Scan for the cell matching the given text and deliver its (X, Y) coordinate at center. 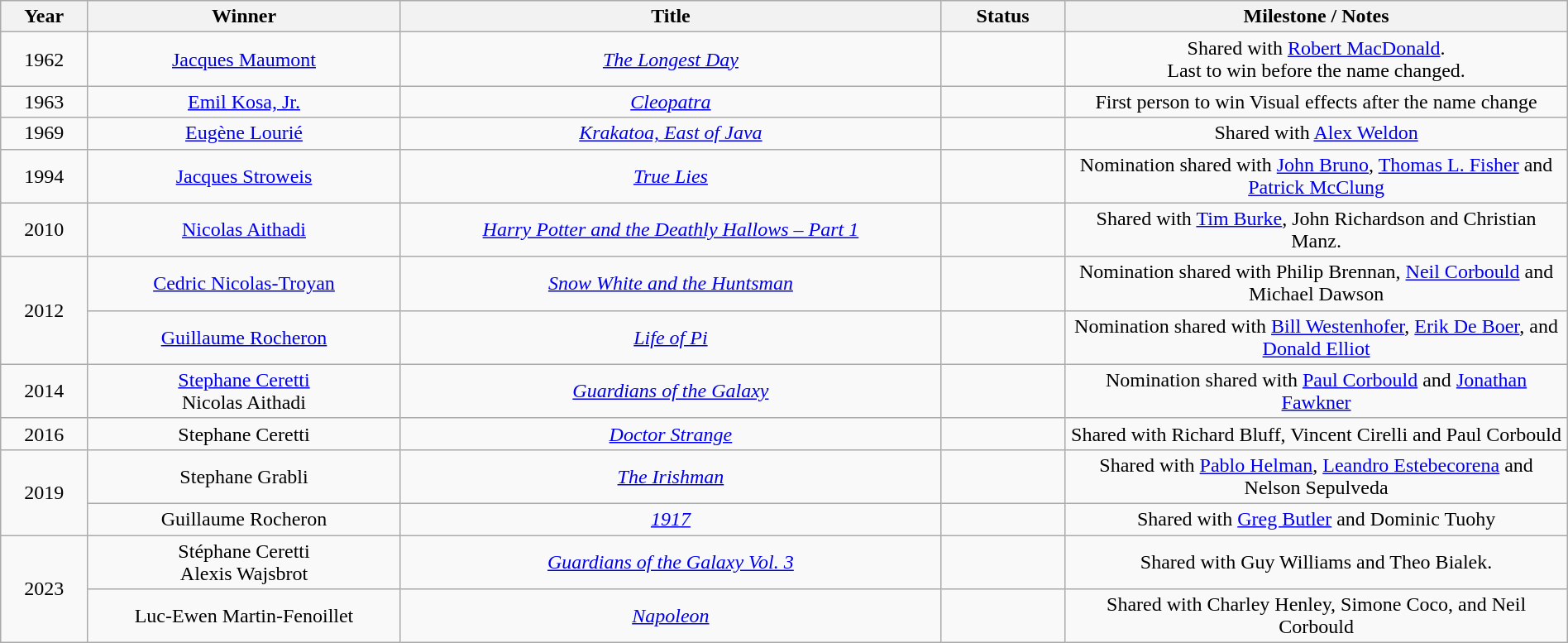
Shared with Richard Bluff, Vincent Cirelli and Paul Corbould (1317, 434)
1969 (45, 133)
Napoleon (670, 616)
Year (45, 17)
Harry Potter and the Deathly Hallows – Part 1 (670, 230)
Milestone / Notes (1317, 17)
Guardians of the Galaxy Vol. 3 (670, 561)
2019 (45, 492)
Title (670, 17)
Shared with Greg Butler and Dominic Tuohy (1317, 519)
Eugène Lourié (245, 133)
Guardians of the Galaxy (670, 391)
Shared with Alex Weldon (1317, 133)
Shared with Tim Burke, John Richardson and Christian Manz. (1317, 230)
2023 (45, 588)
Nomination shared with John Bruno, Thomas L. Fisher and Patrick McClung (1317, 175)
Snow White and the Huntsman (670, 283)
Winner (245, 17)
Stephane CerettiNicolas Aithadi (245, 391)
Life of Pi (670, 338)
Shared with Robert MacDonald.Last to win before the name changed. (1317, 60)
1962 (45, 60)
1963 (45, 102)
Stéphane CerettiAlexis Wajsbrot (245, 561)
Nomination shared with Bill Westenhofer, Erik De Boer, and Donald Elliot (1317, 338)
The Longest Day (670, 60)
Cedric Nicolas-Troyan (245, 283)
2014 (45, 391)
Doctor Strange (670, 434)
Stephane Ceretti (245, 434)
Nomination shared with Philip Brennan, Neil Corbould and Michael Dawson (1317, 283)
Krakatoa, East of Java (670, 133)
2016 (45, 434)
1917 (670, 519)
1994 (45, 175)
Jacques Stroweis (245, 175)
The Irishman (670, 477)
First person to win Visual effects after the name change (1317, 102)
Cleopatra (670, 102)
Nicolas Aithadi (245, 230)
Luc-Ewen Martin-Fenoillet (245, 616)
Status (1002, 17)
Shared with Charley Henley, Simone Coco, and Neil Corbould (1317, 616)
Jacques Maumont (245, 60)
Nomination shared with Paul Corbould and Jonathan Fawkner (1317, 391)
True Lies (670, 175)
2010 (45, 230)
Shared with Guy Williams and Theo Bialek. (1317, 561)
Shared with Pablo Helman, Leandro Estebecorena and Nelson Sepulveda (1317, 477)
Emil Kosa, Jr. (245, 102)
Stephane Grabli (245, 477)
2012 (45, 310)
